Pinpoint the cell where the given text exists, returning its [X, Y] midpoint coordinate. 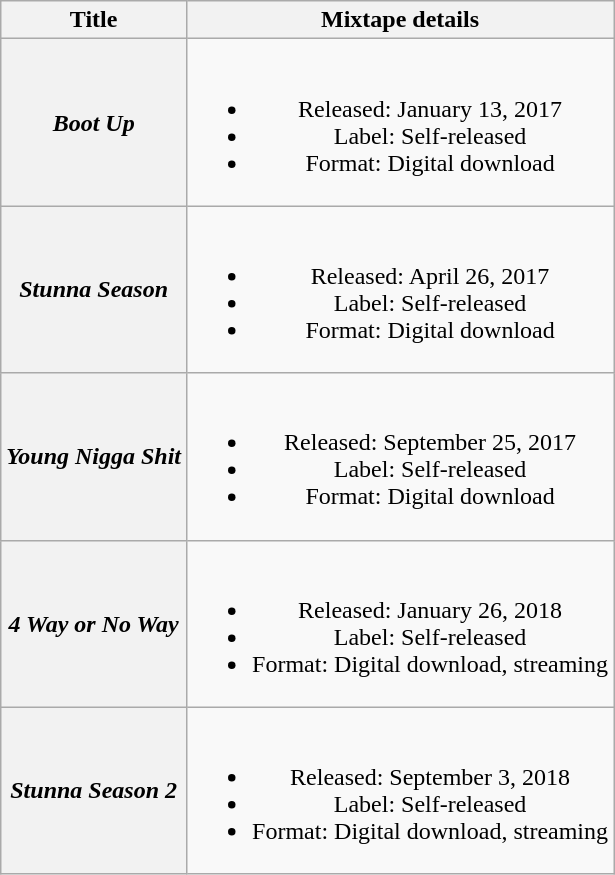
Young Nigga Shit [94, 456]
Released: April 26, 2017Label: Self-releasedFormat: Digital download [400, 290]
Mixtape details [400, 20]
Boot Up [94, 122]
4 Way or No Way [94, 624]
Released: September 25, 2017Label: Self-releasedFormat: Digital download [400, 456]
Stunna Season 2 [94, 790]
Stunna Season [94, 290]
Released: January 26, 2018Label: Self-releasedFormat: Digital download, streaming [400, 624]
Title [94, 20]
Released: September 3, 2018Label: Self-releasedFormat: Digital download, streaming [400, 790]
Released: January 13, 2017Label: Self-releasedFormat: Digital download [400, 122]
